Scan for the cell matching the given text and deliver its (X, Y) coordinate at center. 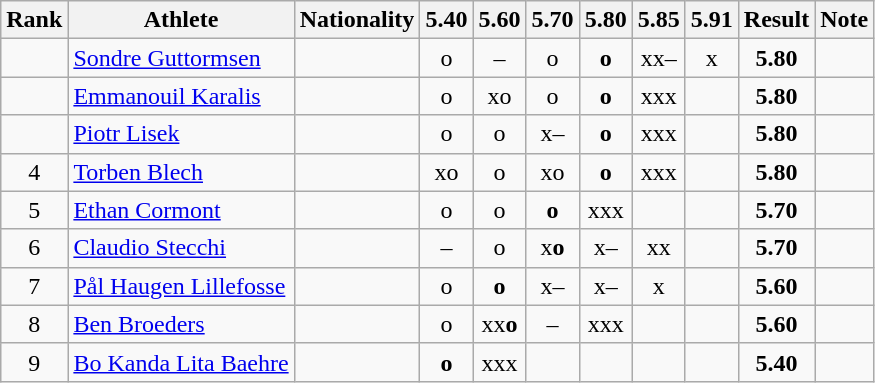
5.85 (658, 20)
5 (34, 210)
xx– (658, 58)
8 (34, 324)
Ethan Cormont (181, 210)
Emmanouil Karalis (181, 96)
6 (34, 248)
xxo (500, 324)
Pål Haugen Lillefosse (181, 286)
xx (658, 248)
Athlete (181, 20)
Ben Broeders (181, 324)
7 (34, 286)
Torben Blech (181, 172)
Note (844, 20)
4 (34, 172)
Rank (34, 20)
Bo Kanda Lita Baehre (181, 362)
5.91 (712, 20)
Nationality (357, 20)
Claudio Stecchi (181, 248)
9 (34, 362)
Result (776, 20)
Piotr Lisek (181, 134)
Sondre Guttormsen (181, 58)
